Return [x, y] of the center of cell containing provided text 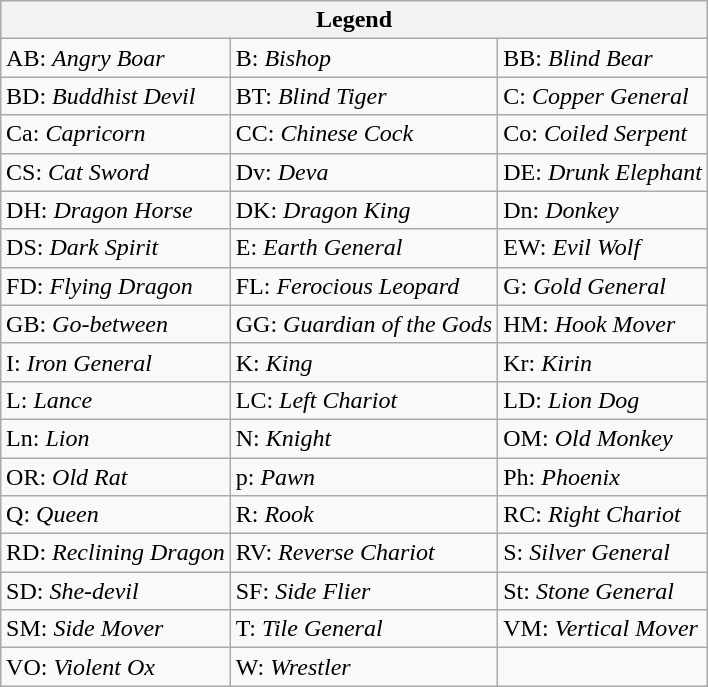
SD: She-devil [116, 591]
Dn: Donkey [603, 210]
VM: Vertical Mover [603, 629]
Kr: Kirin [603, 362]
RV: Reverse Chariot [364, 553]
Ln: Lion [116, 438]
FD: Flying Dragon [116, 286]
St: Stone General [603, 591]
E: Earth General [364, 248]
OM: Old Monkey [603, 438]
S: Silver General [603, 553]
AB: Angry Boar [116, 58]
CS: Cat Sword [116, 172]
CC: Chinese Cock [364, 134]
BD: Buddhist Devil [116, 96]
G: Gold General [603, 286]
SF: Side Flier [364, 591]
GB: Go-between [116, 324]
p: Pawn [364, 477]
C: Copper General [603, 96]
T: Tile General [364, 629]
DH: Dragon Horse [116, 210]
K: King [364, 362]
VO: Violent Ox [116, 667]
LD: Lion Dog [603, 400]
BB: Blind Bear [603, 58]
Co: Coiled Serpent [603, 134]
Q: Queen [116, 515]
R: Rook [364, 515]
DK: Dragon King [364, 210]
DS: Dark Spirit [116, 248]
FL: Ferocious Leopard [364, 286]
GG: Guardian of the Gods [364, 324]
EW: Evil Wolf [603, 248]
W: Wrestler [364, 667]
BT: Blind Tiger [364, 96]
RC: Right Chariot [603, 515]
I: Iron General [116, 362]
L: Lance [116, 400]
HM: Hook Mover [603, 324]
LC: Left Chariot [364, 400]
Dv: Deva [364, 172]
RD: Reclining Dragon [116, 553]
B: Bishop [364, 58]
Ph: Phoenix [603, 477]
DE: Drunk Elephant [603, 172]
Legend [354, 20]
SM: Side Mover [116, 629]
Ca: Capricorn [116, 134]
N: Knight [364, 438]
OR: Old Rat [116, 477]
